Capture the cell that displays the provided text and extract its [X, Y] central coordinate. 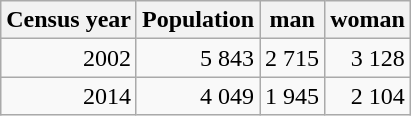
5 843 [198, 58]
3 128 [368, 58]
2 104 [368, 96]
man [292, 20]
4 049 [198, 96]
Census year [69, 20]
Population [198, 20]
2 715 [292, 58]
1 945 [292, 96]
2002 [69, 58]
2014 [69, 96]
woman [368, 20]
